Search for the cell housing the specified text and yield its [X, Y] center coordinate. 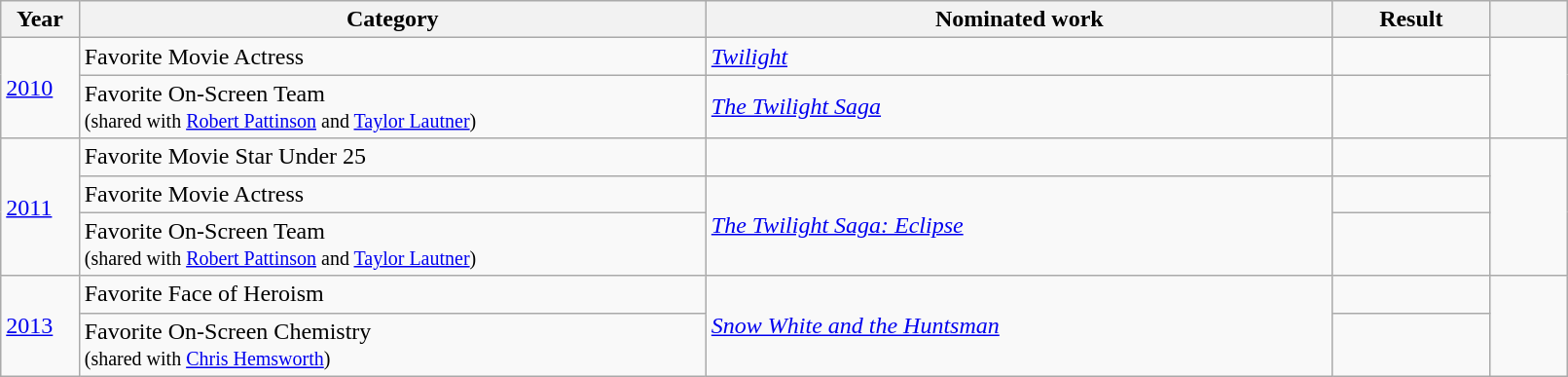
Category [392, 19]
Snow White and the Huntsman [1019, 325]
2010 [40, 88]
Twilight [1019, 57]
2011 [40, 207]
Favorite Face of Heroism [392, 294]
The Twilight Saga [1019, 107]
2013 [40, 325]
Nominated work [1019, 19]
Favorite Movie Star Under 25 [392, 157]
The Twilight Saga: Eclipse [1019, 226]
Favorite On-Screen Chemistry(shared with Chris Hemsworth) [392, 345]
Result [1411, 19]
Year [40, 19]
